Extract the (X, Y) coordinate from the center of the cell holding the provided text.  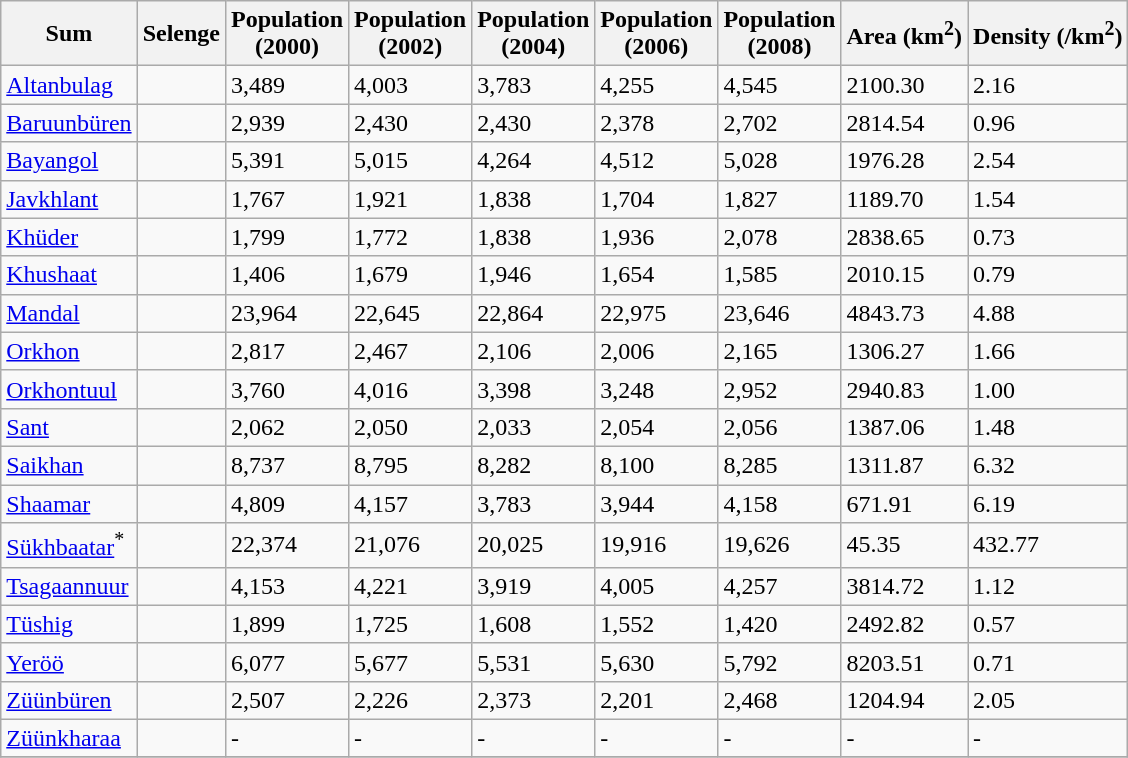
2,165 (780, 351)
Javkhlant (69, 199)
8203.51 (904, 662)
1,608 (534, 624)
5,677 (410, 662)
432.77 (1048, 546)
8,282 (534, 465)
Sant (69, 427)
Orkhontuul (69, 389)
3,248 (656, 389)
4,158 (780, 503)
1,921 (410, 199)
4,221 (410, 586)
0.79 (1048, 275)
3,398 (534, 389)
2,373 (534, 700)
1204.94 (904, 700)
2,033 (534, 427)
4.88 (1048, 313)
Density (/km2) (1048, 34)
Yeröö (69, 662)
1,767 (286, 199)
3,489 (286, 85)
2,468 (780, 700)
45.35 (904, 546)
Population (2004) (534, 34)
8,737 (286, 465)
2940.83 (904, 389)
1,827 (780, 199)
6.32 (1048, 465)
Population (2002) (410, 34)
22,975 (656, 313)
4,512 (656, 161)
Tüshig (69, 624)
5,015 (410, 161)
1.12 (1048, 586)
4843.73 (904, 313)
2838.65 (904, 237)
Mandal (69, 313)
4,257 (780, 586)
1,799 (286, 237)
23,646 (780, 313)
3,944 (656, 503)
4,005 (656, 586)
4,016 (410, 389)
6.19 (1048, 503)
1.48 (1048, 427)
22,645 (410, 313)
0.96 (1048, 123)
2,378 (656, 123)
4,264 (534, 161)
Sum (69, 34)
1976.28 (904, 161)
4,003 (410, 85)
1311.87 (904, 465)
671.91 (904, 503)
20,025 (534, 546)
2010.15 (904, 275)
Züünkharaa (69, 738)
2,054 (656, 427)
2,467 (410, 351)
Shaamar (69, 503)
1,946 (534, 275)
2,078 (780, 237)
Baruunbüren (69, 123)
Altanbulag (69, 85)
2,939 (286, 123)
1,552 (656, 624)
3814.72 (904, 586)
2,006 (656, 351)
Population (2006) (656, 34)
2,702 (780, 123)
22,374 (286, 546)
2,106 (534, 351)
4,809 (286, 503)
1,679 (410, 275)
1,654 (656, 275)
Züünbüren (69, 700)
4,255 (656, 85)
2,056 (780, 427)
Saikhan (69, 465)
1.54 (1048, 199)
2492.82 (904, 624)
23,964 (286, 313)
1,420 (780, 624)
21,076 (410, 546)
22,864 (534, 313)
0.73 (1048, 237)
0.57 (1048, 624)
5,531 (534, 662)
8,795 (410, 465)
2,507 (286, 700)
8,285 (780, 465)
2,952 (780, 389)
5,028 (780, 161)
5,630 (656, 662)
2814.54 (904, 123)
2.05 (1048, 700)
Population (2000) (286, 34)
1189.70 (904, 199)
Orkhon (69, 351)
Tsagaannuur (69, 586)
1387.06 (904, 427)
2,817 (286, 351)
2,062 (286, 427)
1,899 (286, 624)
Selenge (181, 34)
2100.30 (904, 85)
Area (km2) (904, 34)
2.16 (1048, 85)
19,626 (780, 546)
1,772 (410, 237)
1,704 (656, 199)
Population (2008) (780, 34)
1,585 (780, 275)
3,760 (286, 389)
Khüder (69, 237)
1,725 (410, 624)
1,936 (656, 237)
4,157 (410, 503)
2.54 (1048, 161)
1.00 (1048, 389)
1.66 (1048, 351)
6,077 (286, 662)
5,792 (780, 662)
1306.27 (904, 351)
1,406 (286, 275)
8,100 (656, 465)
Khushaat (69, 275)
Bayangol (69, 161)
3,919 (534, 586)
4,545 (780, 85)
19,916 (656, 546)
2,201 (656, 700)
5,391 (286, 161)
0.71 (1048, 662)
4,153 (286, 586)
2,050 (410, 427)
2,226 (410, 700)
Sükhbaatar* (69, 546)
